Identify which cell holds the provided text, then report its (X, Y) central coordinate. 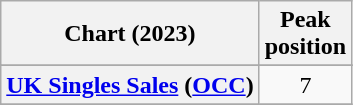
7 (305, 85)
Chart (2023) (130, 34)
Peakposition (305, 34)
UK Singles Sales (OCC) (130, 85)
